Provide the (x, y) coordinate of the cell's center where the given text is located.  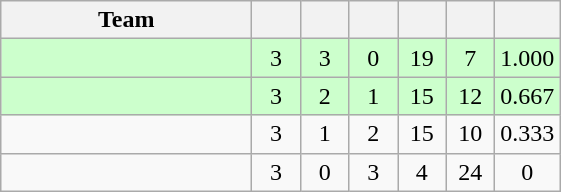
12 (470, 96)
24 (470, 172)
0.333 (528, 134)
Team (126, 20)
1.000 (528, 58)
19 (422, 58)
10 (470, 134)
0.667 (528, 96)
4 (422, 172)
7 (470, 58)
